Locate the cell with the specified text and output its (X, Y) center coordinate. 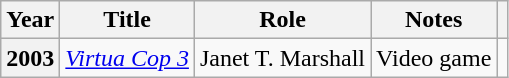
Year (30, 20)
Janet T. Marshall (282, 58)
Virtua Cop 3 (128, 58)
Notes (434, 20)
Role (282, 20)
Video game (434, 58)
2003 (30, 58)
Title (128, 20)
